Capture the cell that displays the provided text and extract its [x, y] central coordinate. 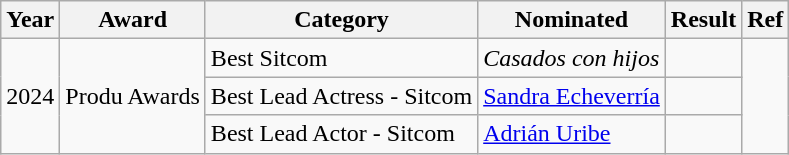
Adrián Uribe [572, 134]
Best Lead Actress - Sitcom [341, 96]
Best Lead Actor - Sitcom [341, 134]
Best Sitcom [341, 58]
Year [30, 20]
Sandra Echeverría [572, 96]
2024 [30, 96]
Ref [766, 20]
Nominated [572, 20]
Category [341, 20]
Casados con hijos [572, 58]
Produ Awards [133, 96]
Result [703, 20]
Award [133, 20]
